From the cell containing the given text, extract its center point as (x, y) coordinate. 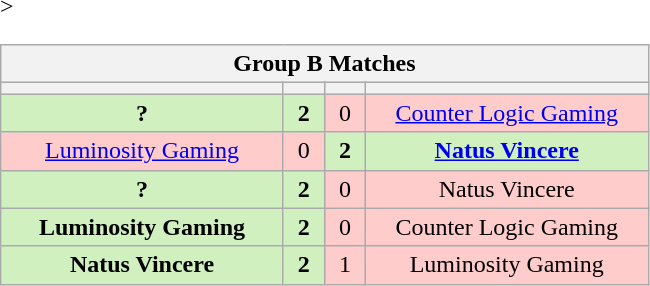
1 (344, 265)
Group B Matches (324, 64)
